Extract the [X, Y] coordinate from the center of the cell holding the provided text.  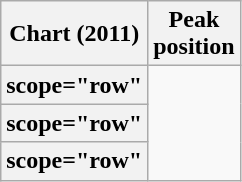
Peakposition [194, 34]
Chart (2011) [74, 34]
